From the cell containing the given text, extract its center point as (x, y) coordinate. 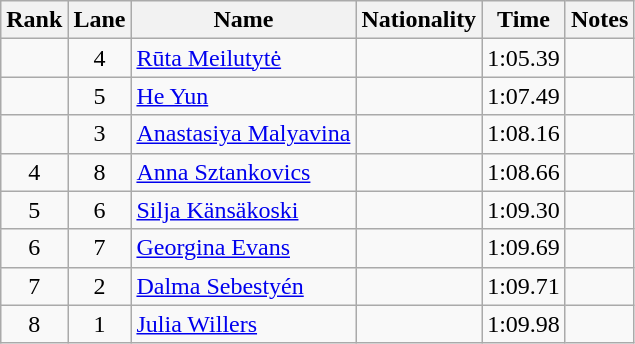
Name (244, 20)
1:09.30 (524, 210)
Time (524, 20)
Rūta Meilutytė (244, 58)
Rank (34, 20)
Lane (100, 20)
Georgina Evans (244, 248)
1:08.16 (524, 134)
Julia Willers (244, 324)
Silja Känsäkoski (244, 210)
1 (100, 324)
1:09.71 (524, 286)
Notes (599, 20)
1:09.98 (524, 324)
3 (100, 134)
Anastasiya Malyavina (244, 134)
1:09.69 (524, 248)
Anna Sztankovics (244, 172)
1:05.39 (524, 58)
Dalma Sebestyén (244, 286)
1:08.66 (524, 172)
1:07.49 (524, 96)
2 (100, 286)
He Yun (244, 96)
Nationality (419, 20)
